Search for the cell housing the specified text and yield its (x, y) center coordinate. 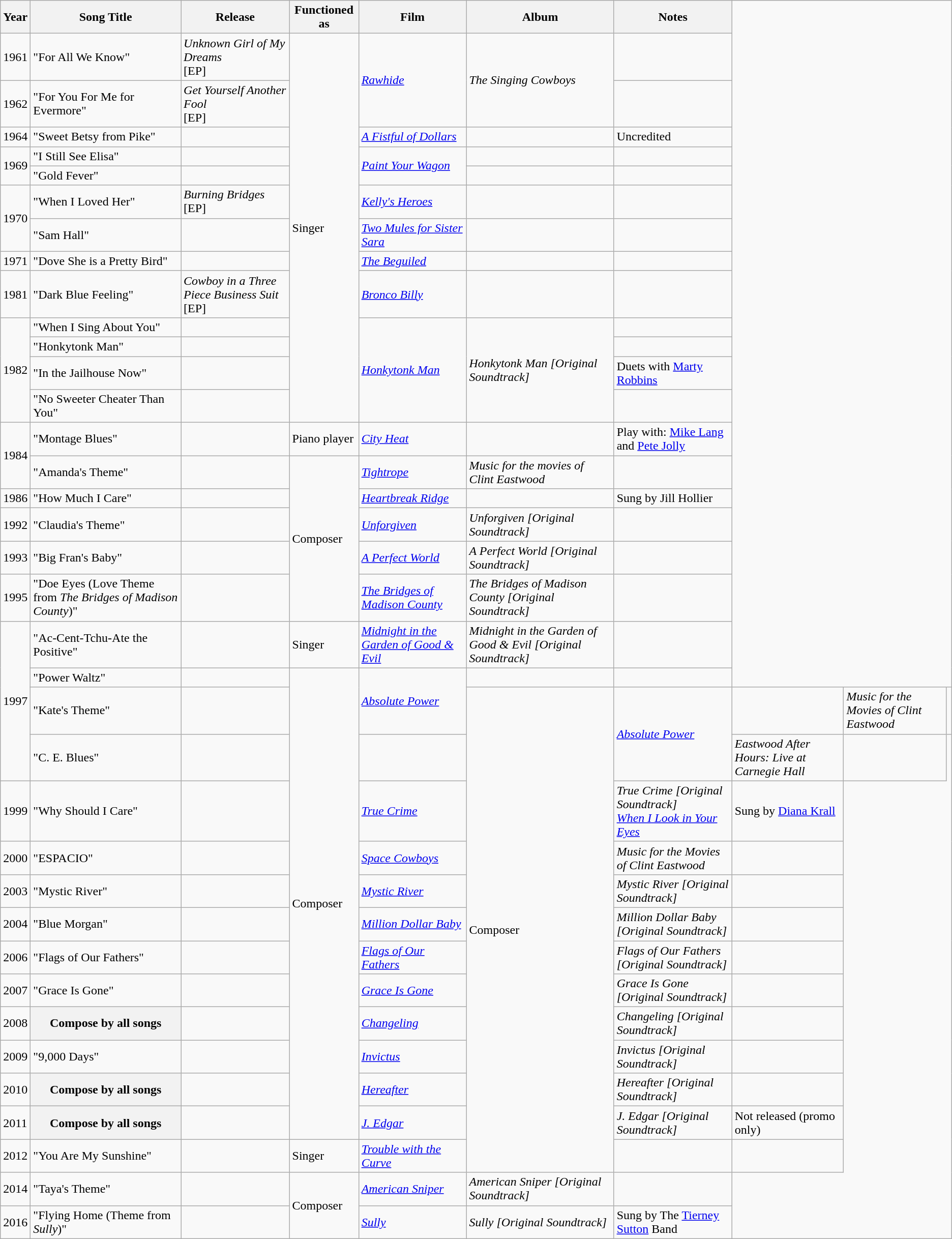
Midnight in the Garden of Good & Evil (412, 644)
The Singing Cowboys (540, 80)
"Blue Morgan" (106, 924)
Tightrope (412, 472)
1961 (15, 57)
"No Sweeter Cheater Than You" (106, 406)
Album (540, 17)
Honkytonk Man [Original Soundtrack] (540, 370)
"For All We Know" (106, 57)
Release (235, 17)
1993 (15, 557)
"Honkytonk Man" (106, 346)
Get Yourself Another Fool[EP] (235, 104)
"Montage Blues" (106, 439)
2011 (15, 1123)
Grace Is Gone (412, 991)
Sully [Original Soundtrack] (540, 1222)
1971 (15, 261)
The Bridges of Madison County [Original Soundtrack] (540, 598)
"Taya's Theme" (106, 1189)
"Grace Is Gone" (106, 991)
"Amanda's Theme" (106, 472)
1999 (15, 811)
"Power Waltz" (106, 677)
City Heat (412, 439)
"Big Fran's Baby" (106, 557)
2012 (15, 1156)
"For You For Me for Evermore" (106, 104)
Duets with Marty Robbins (673, 372)
Changeling [Original Soundtrack] (673, 1023)
Piano player (324, 439)
Sung by Jill Hollier (673, 498)
Changeling (412, 1023)
"You Are My Sunshine" (106, 1156)
Invictus [Original Soundtrack] (673, 1057)
The Beguiled (412, 261)
A Fistful of Dollars (412, 137)
A Perfect World [Original Soundtrack] (540, 557)
Film (412, 17)
1964 (15, 137)
Million Dollar Baby [Original Soundtrack] (673, 924)
1986 (15, 498)
2010 (15, 1089)
Eastwood After Hours: Live at Carnegie Hall (788, 757)
Grace Is Gone [Original Soundtrack] (673, 991)
Sung by Diana Krall (788, 811)
Million Dollar Baby (412, 924)
"Flags of Our Fathers" (106, 957)
"How Much I Care" (106, 498)
Unknown Girl of My Dreams[EP] (235, 57)
Kelly's Heroes (412, 201)
Paint Your Wagon (412, 166)
1970 (15, 218)
J. Edgar [Original Soundtrack] (673, 1123)
2009 (15, 1057)
"Why Should I Care" (106, 811)
Music for the movies of Clint Eastwood (540, 472)
2006 (15, 957)
"I Still See Elisa" (106, 156)
Mystic River (412, 891)
"Kate's Theme" (106, 711)
1995 (15, 598)
Mystic River [Original Soundtrack] (673, 891)
A Perfect World (412, 557)
Burning Bridges[EP] (235, 201)
Unforgiven [Original Soundtrack] (540, 525)
True Crime [Original Soundtrack]When I Look in Your Eyes (673, 811)
American Sniper [Original Soundtrack] (540, 1189)
Song Title (106, 17)
2016 (15, 1222)
Rawhide (412, 80)
Two Mules for Sister Sara (412, 235)
American Sniper (412, 1189)
Flags of Our Fathers [Original Soundtrack] (673, 957)
"When I Loved Her" (106, 201)
1962 (15, 104)
"9,000 Days" (106, 1057)
2014 (15, 1189)
"Claudia's Theme" (106, 525)
1997 (15, 701)
2008 (15, 1023)
"Sam Hall" (106, 235)
Play with: Mike Lang and Pete Jolly (673, 439)
Hereafter (412, 1089)
Year (15, 17)
Invictus (412, 1057)
Flags of Our Fathers (412, 957)
Unforgiven (412, 525)
True Crime (412, 811)
The Bridges of Madison County (412, 598)
1992 (15, 525)
Hereafter [Original Soundtrack] (673, 1089)
Cowboy in a Three Piece Business Suit [EP] (235, 294)
Space Cowboys (412, 858)
"Gold Fever" (106, 175)
"C. E. Blues" (106, 757)
Midnight in the Garden of Good & Evil [Original Soundtrack] (540, 644)
Sung by The Tierney Sutton Band (673, 1222)
"Dark Blue Feeling" (106, 294)
1969 (15, 166)
J. Edgar (412, 1123)
"Sweet Betsy from Pike" (106, 137)
Not released (promo only) (788, 1123)
Uncredited (673, 137)
2003 (15, 891)
Trouble with the Curve (412, 1156)
"Dove She is a Pretty Bird" (106, 261)
Bronco Billy (412, 294)
"When I Sing About You" (106, 327)
"Ac-Cent-Tchu-Ate the Positive" (106, 644)
2000 (15, 858)
"Doe Eyes (Love Theme from The Bridges of Madison County)" (106, 598)
Honkytonk Man (412, 370)
"In the Jailhouse Now" (106, 372)
Sully (412, 1222)
"Mystic River" (106, 891)
Notes (673, 17)
Heartbreak Ridge (412, 498)
"Flying Home (Theme from Sully)" (106, 1222)
2004 (15, 924)
"ESPACIO" (106, 858)
Functioned as (324, 17)
1981 (15, 294)
2007 (15, 991)
1982 (15, 370)
1984 (15, 456)
